Provide the [X, Y] coordinate of the cell's center where the given text is located.  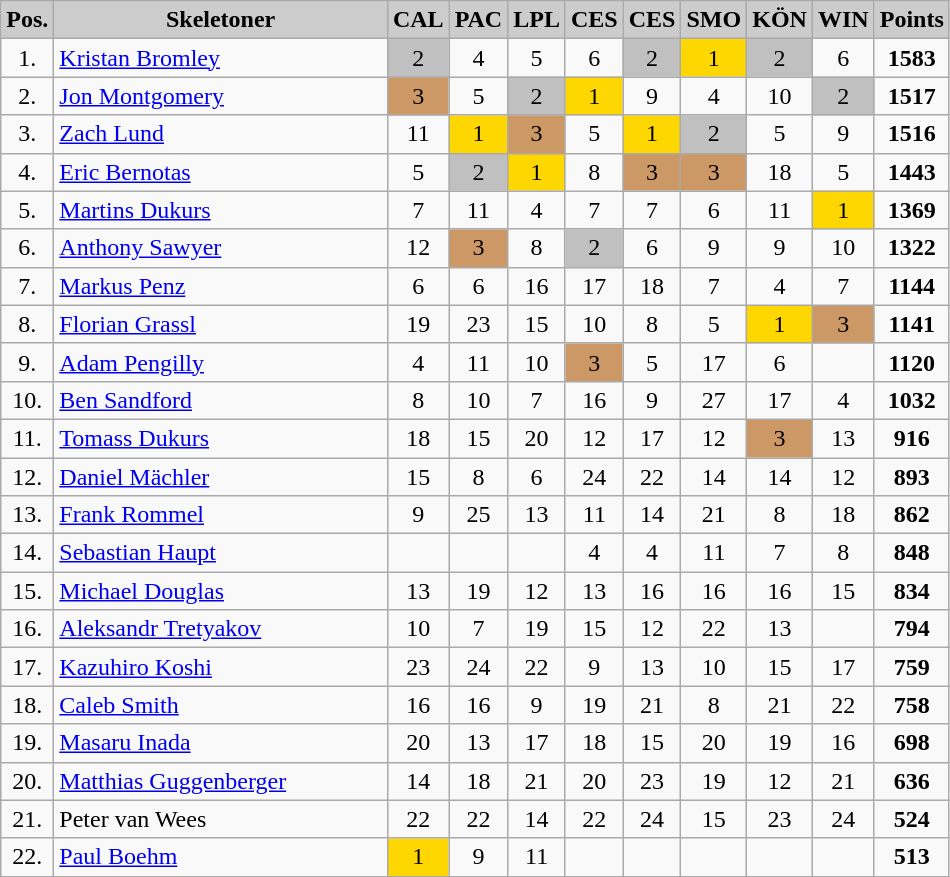
862 [912, 515]
18. [28, 705]
CAL [418, 20]
4. [28, 172]
Markus Penz [221, 286]
14. [28, 553]
Martins Dukurs [221, 210]
1032 [912, 400]
916 [912, 438]
19. [28, 743]
Peter van Wees [221, 819]
3. [28, 134]
1. [28, 58]
1516 [912, 134]
Matthias Guggenberger [221, 781]
513 [912, 857]
1443 [912, 172]
9. [28, 362]
6. [28, 248]
Jon Montgomery [221, 96]
SMO [714, 20]
15. [28, 591]
524 [912, 819]
1120 [912, 362]
Zach Lund [221, 134]
Michael Douglas [221, 591]
759 [912, 667]
758 [912, 705]
KÖN [780, 20]
22. [28, 857]
Daniel Mächler [221, 477]
834 [912, 591]
Paul Boehm [221, 857]
25 [478, 515]
636 [912, 781]
Aleksandr Tretyakov [221, 629]
Kristan Bromley [221, 58]
1517 [912, 96]
Masaru Inada [221, 743]
848 [912, 553]
Eric Bernotas [221, 172]
1369 [912, 210]
13. [28, 515]
Frank Rommel [221, 515]
Sebastian Haupt [221, 553]
Pos. [28, 20]
1141 [912, 324]
Kazuhiro Koshi [221, 667]
1583 [912, 58]
Anthony Sawyer [221, 248]
1144 [912, 286]
8. [28, 324]
Tomass Dukurs [221, 438]
Florian Grassl [221, 324]
Points [912, 20]
2. [28, 96]
16. [28, 629]
PAC [478, 20]
Adam Pengilly [221, 362]
1322 [912, 248]
7. [28, 286]
21. [28, 819]
LPL [537, 20]
Caleb Smith [221, 705]
17. [28, 667]
11. [28, 438]
5. [28, 210]
Skeletoner [221, 20]
12. [28, 477]
WIN [843, 20]
Ben Sandford [221, 400]
698 [912, 743]
893 [912, 477]
27 [714, 400]
20. [28, 781]
794 [912, 629]
10. [28, 400]
